Identify which cell holds the provided text, then report its [X, Y] central coordinate. 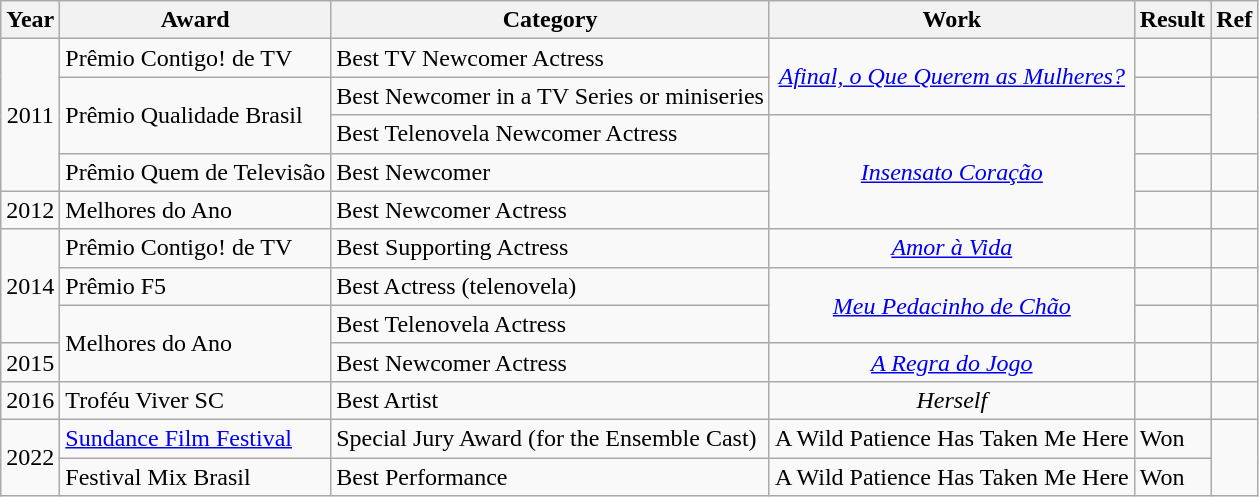
Sundance Film Festival [196, 438]
Herself [952, 400]
Meu Pedacinho de Chão [952, 305]
Category [550, 20]
Ref [1234, 20]
Best Performance [550, 477]
Afinal, o Que Querem as Mulheres? [952, 77]
Insensato Coração [952, 172]
2016 [30, 400]
2014 [30, 286]
A Regra do Jogo [952, 362]
Amor à Vida [952, 248]
Best Artist [550, 400]
2011 [30, 115]
Prêmio F5 [196, 286]
Year [30, 20]
Best Telenovela Newcomer Actress [550, 134]
Best Telenovela Actress [550, 324]
Best Actress (telenovela) [550, 286]
Festival Mix Brasil [196, 477]
Special Jury Award (for the Ensemble Cast) [550, 438]
2015 [30, 362]
Best Supporting Actress [550, 248]
Troféu Viver SC [196, 400]
2022 [30, 457]
Prêmio Quem de Televisão [196, 172]
Best Newcomer [550, 172]
Award [196, 20]
Work [952, 20]
Prêmio Qualidade Brasil [196, 115]
2012 [30, 210]
Result [1172, 20]
Best Newcomer in a TV Series or miniseries [550, 96]
Best TV Newcomer Actress [550, 58]
